Search for the cell housing the specified text and yield its (X, Y) center coordinate. 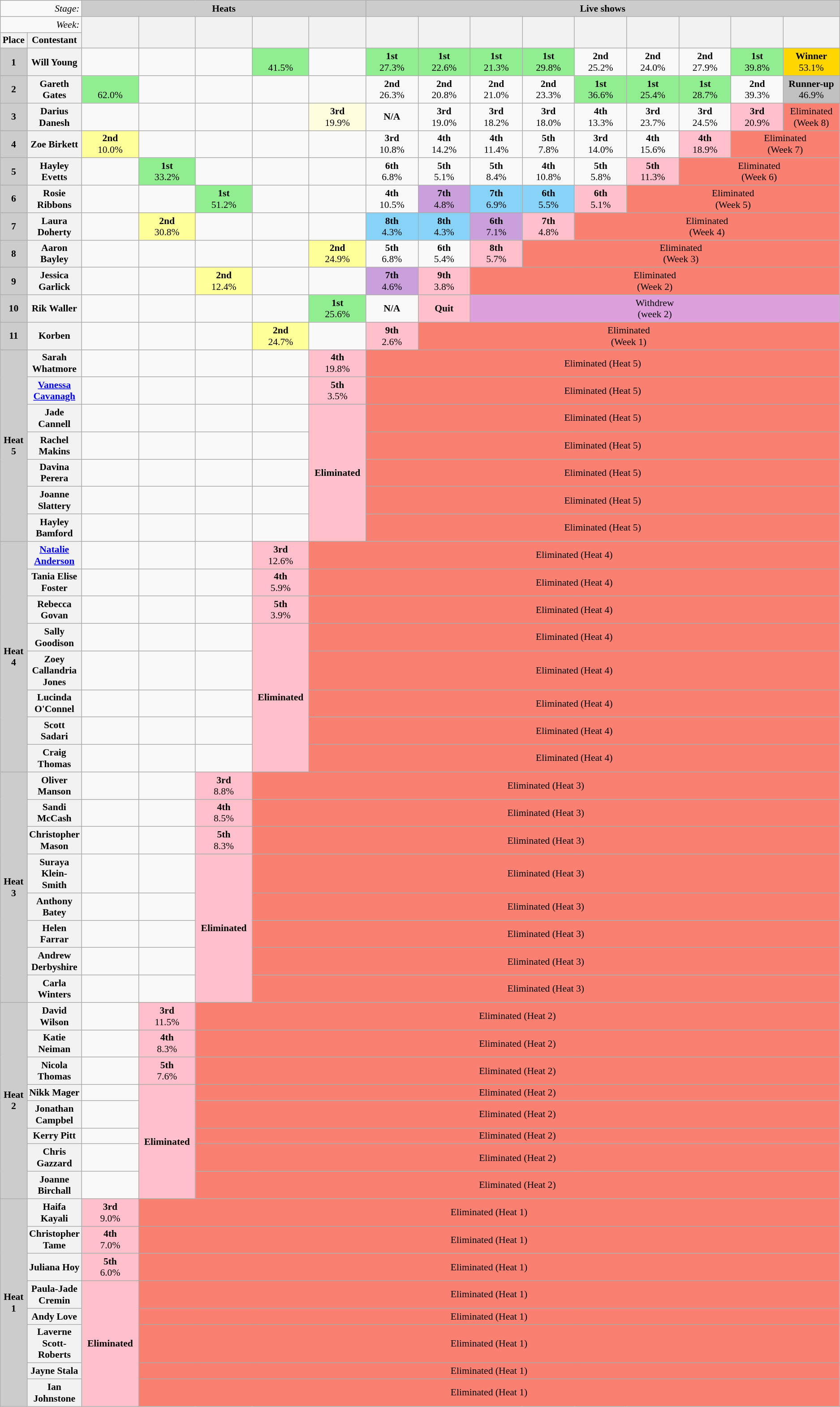
2nd 10.0% (110, 144)
Eliminated (Week 6) (759, 172)
4th 13.3% (600, 117)
Joanne Birchall (54, 1185)
Christopher Mason (54, 841)
Hayley Bamford (54, 528)
4th7.0% (110, 1239)
1st 51.2% (224, 199)
3rd 19.0% (444, 117)
62.0% (110, 90)
Jayne Stala (54, 1371)
4th 15.6% (653, 144)
Laverne Scott-Roberts (54, 1343)
1st 39.8% (757, 62)
Helen Farrar (54, 934)
3rd12.6% (280, 555)
9 (13, 281)
Rebecca Govan (54, 610)
7th 4.6% (392, 281)
3rd 23.7% (653, 117)
6th 5.5% (548, 199)
Natalie Anderson (54, 555)
Eliminated (Week 5) (733, 199)
Craig Thomas (54, 758)
6th 7.1% (496, 227)
4th8.5% (224, 813)
Runner-up 46.9% (811, 90)
1st 33.2% (167, 172)
Chris Gazzard (54, 1158)
Heat 4 (13, 656)
Tania Elise Foster (54, 583)
2nd 20.8% (444, 90)
1st 36.6% (600, 90)
Place (13, 40)
Heat 2 (13, 1101)
Contestant (54, 40)
2nd 24.7% (280, 336)
Scott Sadari (54, 731)
4th 14.2% (444, 144)
Heats (224, 9)
Paula-Jade Cremin (54, 1295)
2nd 25.2% (600, 62)
10 (13, 308)
5th8.3% (224, 841)
41.5% (280, 62)
Winner 53.1% (811, 62)
4th8.3% (167, 1043)
Christopher Tame (54, 1239)
Katie Neiman (54, 1043)
6 (13, 199)
Andy Love (54, 1316)
4th19.8% (338, 363)
Sandi McCash (54, 813)
2nd 24.0% (653, 62)
Eliminated (Week 7) (785, 144)
Vanessa Cavanagh (54, 391)
5th 11.3% (653, 172)
5th3.9% (280, 610)
Suraya Klein-Smith (54, 874)
Ian Johnstone (54, 1393)
Gareth Gates (54, 90)
Carla Winters (54, 988)
2nd 27.9% (705, 62)
Lucinda O'Connel (54, 703)
3rd 14.0% (600, 144)
3rd9.0% (110, 1213)
2 (13, 90)
1st 27.3% (392, 62)
5th3.5% (338, 391)
4 (13, 144)
Week: (41, 25)
4th 11.4% (496, 144)
Rosie Ribbons (54, 199)
Hayley Evetts (54, 172)
Zoey Callandria Jones (54, 670)
11 (13, 336)
Jessica Garlick (54, 281)
2nd 21.0% (496, 90)
Anthony Batey (54, 907)
5th 7.8% (548, 144)
Oliver Manson (54, 786)
2nd 39.3% (757, 90)
2nd 23.3% (548, 90)
Andrew Derbyshire (54, 962)
Kerry Pitt (54, 1136)
3rd 18.2% (496, 117)
Will Young (54, 62)
3rd 24.5% (705, 117)
6th 6.8% (392, 172)
2nd 30.8% (167, 227)
Nicola Thomas (54, 1071)
8 (13, 254)
4th 10.5% (392, 199)
Haifa Kayali (54, 1213)
5 (13, 172)
Darius Danesh (54, 117)
Aaron Bayley (54, 254)
5th 5.8% (600, 172)
Nikk Mager (54, 1093)
5th6.0% (110, 1267)
3rd8.8% (224, 786)
Stage: (41, 9)
7th 6.9% (496, 199)
Heat 3 (13, 887)
Davina Perera (54, 473)
Quit (444, 308)
1 (13, 62)
7 (13, 227)
2nd 12.4% (224, 281)
6th 5.1% (600, 199)
Withdrew(week 2) (655, 308)
Laura Doherty (54, 227)
2nd 26.3% (392, 90)
4th 10.8% (548, 172)
Eliminated (Week 3) (681, 254)
Eliminated (Week 4) (707, 227)
3rd 10.8% (392, 144)
Juliana Hoy (54, 1267)
Rik Waller (54, 308)
Sally Goodison (54, 637)
Heat 5 (13, 445)
5th 6.8% (392, 254)
1st 25.6% (338, 308)
Sarah Whatmore (54, 363)
6th 5.4% (444, 254)
5th 5.1% (444, 172)
3rd 18.0% (548, 117)
1st 28.7% (705, 90)
Zoe Birkett (54, 144)
3rd11.5% (167, 1016)
Korben (54, 336)
3 (13, 117)
9th 3.8% (444, 281)
5th 8.4% (496, 172)
4th 18.9% (705, 144)
1st 22.6% (444, 62)
5th7.6% (167, 1071)
9th 2.6% (392, 336)
1st 25.4% (653, 90)
Eliminated (Week 1) (629, 336)
2nd 24.9% (338, 254)
Heat 1 (13, 1303)
Live shows (603, 9)
Joanne Slattery (54, 500)
Rachel Makins (54, 445)
1st 29.8% (548, 62)
David Wilson (54, 1016)
4th5.9% (280, 583)
Jonathan Campbel (54, 1114)
1st 21.3% (496, 62)
3rd 20.9% (757, 117)
8th 5.7% (496, 254)
Jade Cannell (54, 419)
Eliminated (Week 2) (655, 281)
3rd 19.9% (338, 117)
Eliminated (Week 8) (811, 117)
